Scan for the cell matching the given text and deliver its (X, Y) coordinate at center. 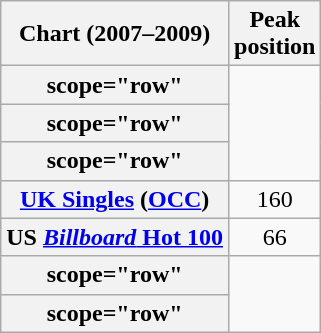
Chart (2007–2009) (115, 34)
160 (275, 199)
US Billboard Hot 100 (115, 237)
UK Singles (OCC) (115, 199)
Peakposition (275, 34)
66 (275, 237)
